Capture the cell that displays the provided text and extract its [X, Y] central coordinate. 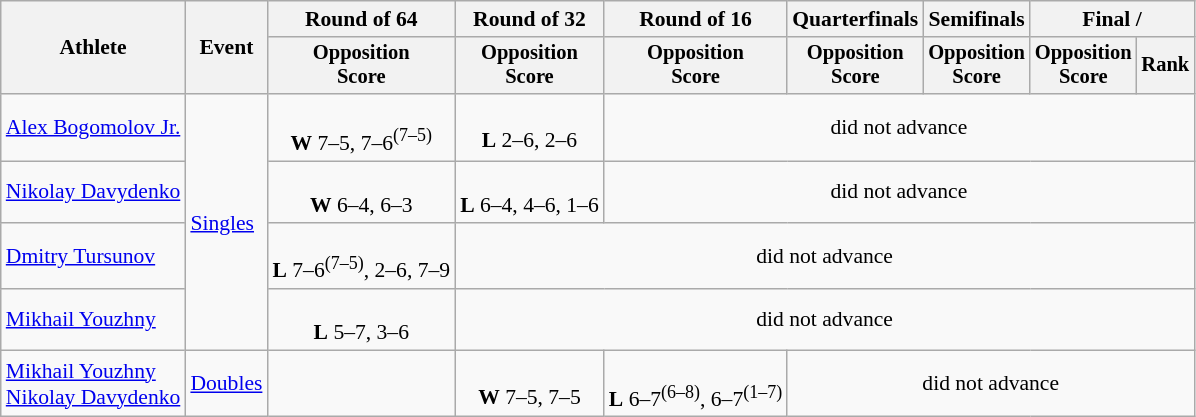
W 6–4, 6–3 [361, 192]
Rank [1165, 66]
Nikolay Davydenko [94, 192]
Round of 32 [530, 19]
Mikhail Youzhny [94, 320]
L 2–6, 2–6 [530, 128]
Event [226, 48]
L 6–4, 4–6, 1–6 [530, 192]
Mikhail YouzhnyNikolay Davydenko [94, 384]
Singles [226, 222]
Dmitry Tursunov [94, 256]
L 5–7, 3–6 [361, 320]
Doubles [226, 384]
Athlete [94, 48]
Round of 16 [696, 19]
W 7–5, 7–6(7–5) [361, 128]
Final / [1112, 19]
Round of 64 [361, 19]
W 7–5, 7–5 [530, 384]
L 6–7(6–8), 6–7(1–7) [696, 384]
Alex Bogomolov Jr. [94, 128]
Quarterfinals [855, 19]
L 7–6(7–5), 2–6, 7–9 [361, 256]
Semifinals [976, 19]
